Locate the cell with the specified text and output its (X, Y) center coordinate. 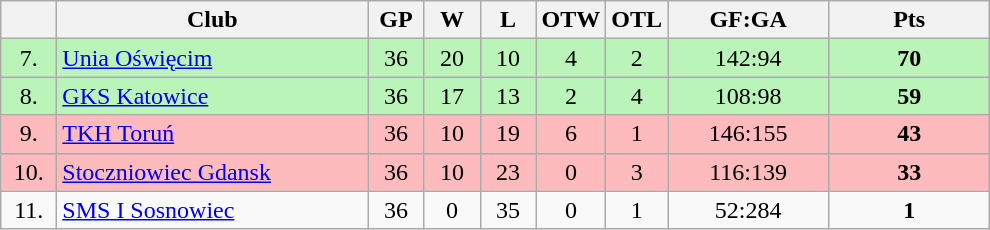
3 (637, 172)
52:284 (748, 210)
19 (508, 134)
6 (571, 134)
OTW (571, 20)
33 (910, 172)
W (452, 20)
TKH Toruń (212, 134)
17 (452, 96)
SMS I Sosnowiec (212, 210)
Unia Oświęcim (212, 58)
L (508, 20)
146:155 (748, 134)
GKS Katowice (212, 96)
GP (396, 20)
Pts (910, 20)
13 (508, 96)
108:98 (748, 96)
7. (29, 58)
8. (29, 96)
10. (29, 172)
Stoczniowiec Gdansk (212, 172)
Club (212, 20)
23 (508, 172)
OTL (637, 20)
59 (910, 96)
11. (29, 210)
GF:GA (748, 20)
35 (508, 210)
70 (910, 58)
43 (910, 134)
116:139 (748, 172)
20 (452, 58)
142:94 (748, 58)
9. (29, 134)
